Determine the (X, Y) coordinate at the center of the cell enclosing the given text.  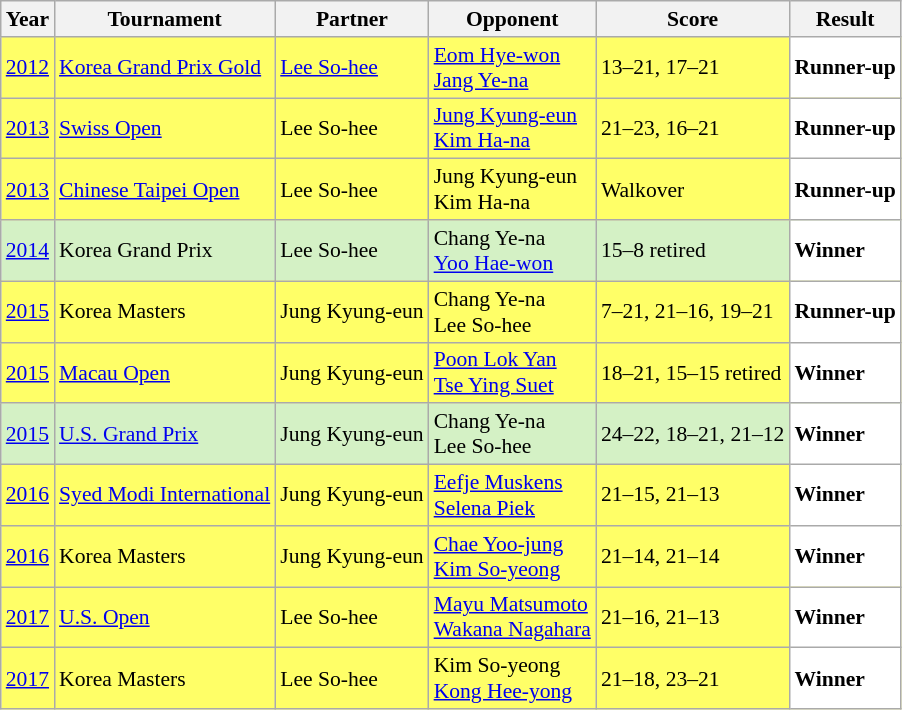
Walkover (693, 190)
Korea Grand Prix Gold (164, 68)
Syed Modi International (164, 496)
Kim So-yeong Kong Hee-yong (512, 678)
2014 (28, 250)
U.S. Open (164, 618)
Opponent (512, 19)
Eefje Muskens Selena Piek (512, 496)
24–22, 18–21, 21–12 (693, 434)
Mayu Matsumoto Wakana Nagahara (512, 618)
18–21, 15–15 retired (693, 372)
Year (28, 19)
21–18, 23–21 (693, 678)
21–16, 21–13 (693, 618)
7–21, 21–16, 19–21 (693, 312)
21–15, 21–13 (693, 496)
21–23, 16–21 (693, 128)
2012 (28, 68)
Result (844, 19)
Tournament (164, 19)
Eom Hye-won Jang Ye-na (512, 68)
13–21, 17–21 (693, 68)
Chinese Taipei Open (164, 190)
Chae Yoo-jung Kim So-yeong (512, 556)
Swiss Open (164, 128)
U.S. Grand Prix (164, 434)
15–8 retired (693, 250)
Korea Grand Prix (164, 250)
Score (693, 19)
21–14, 21–14 (693, 556)
Chang Ye-na Yoo Hae-won (512, 250)
Partner (352, 19)
Poon Lok Yan Tse Ying Suet (512, 372)
Macau Open (164, 372)
